Identify which cell holds the provided text, then report its (x, y) central coordinate. 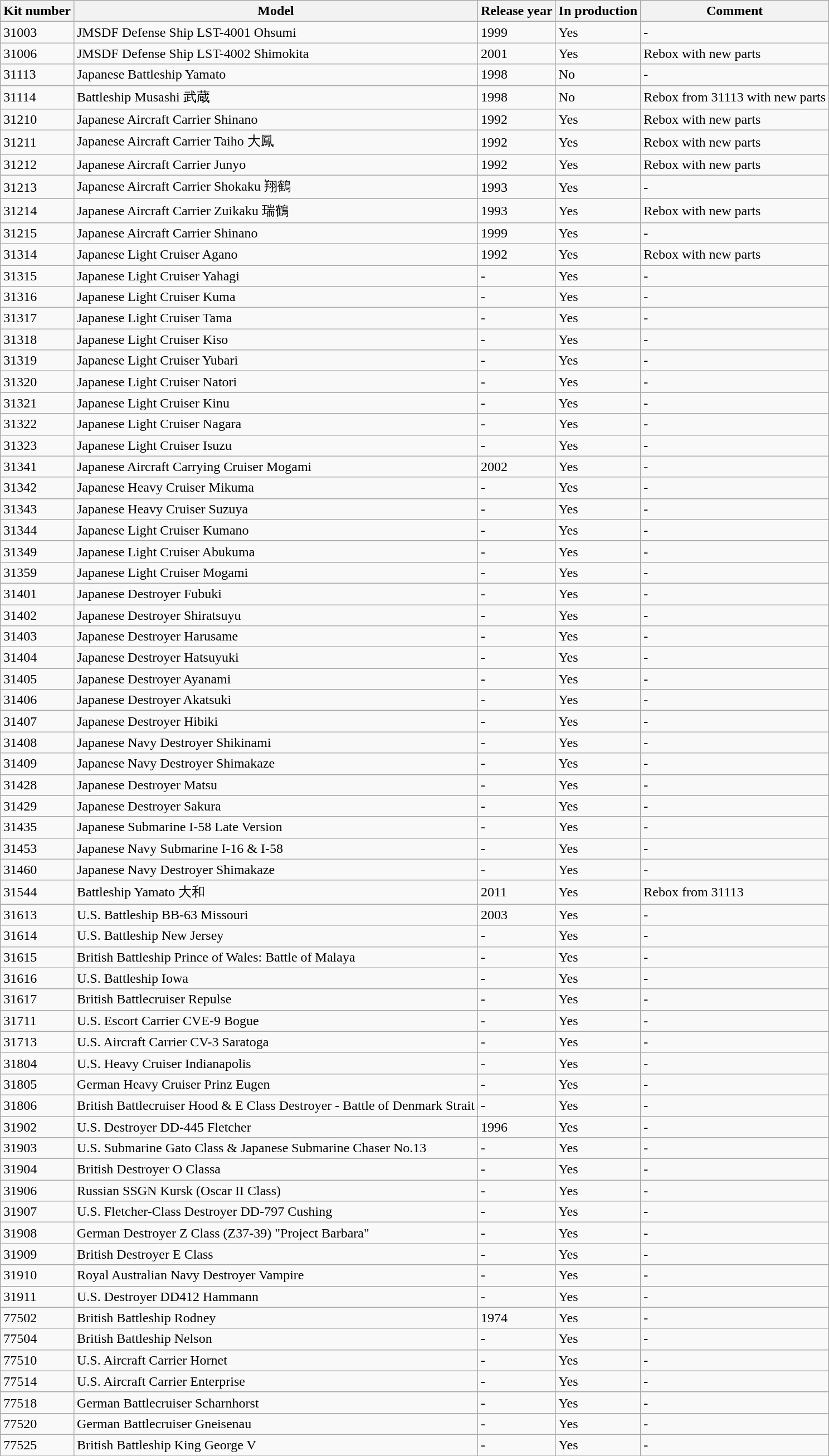
31404 (37, 658)
31322 (37, 424)
31213 (37, 187)
31453 (37, 848)
31615 (37, 957)
British Battlecruiser Repulse (275, 999)
Japanese Light Cruiser Isuzu (275, 445)
2003 (516, 915)
U.S. Submarine Gato Class & Japanese Submarine Chaser No.13 (275, 1148)
In production (598, 11)
Japanese Navy Submarine I-16 & I-58 (275, 848)
31210 (37, 120)
31323 (37, 445)
Royal Australian Navy Destroyer Vampire (275, 1275)
2001 (516, 54)
31401 (37, 594)
Japanese Aircraft Carrier Taiho 大鳳 (275, 143)
German Battlecruiser Gneisenau (275, 1424)
31003 (37, 32)
31429 (37, 806)
31911 (37, 1297)
German Destroyer Z Class (Z37-39) "Project Barbara" (275, 1233)
Japanese Destroyer Akatsuki (275, 700)
U.S. Battleship Iowa (275, 978)
U.S. Destroyer DD412 Hammann (275, 1297)
31409 (37, 764)
Japanese Navy Destroyer Shikinami (275, 742)
77504 (37, 1339)
Japanese Aircraft Carrier Shokaku 翔鶴 (275, 187)
31317 (37, 318)
31316 (37, 297)
31903 (37, 1148)
31214 (37, 211)
31909 (37, 1254)
31804 (37, 1063)
2011 (516, 892)
Japanese Light Cruiser Natori (275, 382)
Model (275, 11)
Japanese Destroyer Fubuki (275, 594)
Battleship Yamato 大和 (275, 892)
Kit number (37, 11)
31343 (37, 509)
1974 (516, 1318)
31314 (37, 254)
Japanese Battleship Yamato (275, 75)
77525 (37, 1445)
Japanese Light Cruiser Yahagi (275, 276)
31315 (37, 276)
31113 (37, 75)
JMSDF Defense Ship LST-4001 Ohsumi (275, 32)
U.S. Aircraft Carrier Enterprise (275, 1381)
77520 (37, 1424)
Rebox from 31113 (735, 892)
U.S. Fletcher-Class Destroyer DD-797 Cushing (275, 1212)
U.S. Battleship New Jersey (275, 936)
Japanese Light Cruiser Kuma (275, 297)
Japanese Destroyer Shiratsuyu (275, 615)
31341 (37, 467)
Japanese Light Cruiser Mogami (275, 572)
77514 (37, 1381)
British Destroyer E Class (275, 1254)
31006 (37, 54)
31435 (37, 827)
31211 (37, 143)
Japanese Aircraft Carrier Zuikaku 瑞鶴 (275, 211)
U.S. Destroyer DD-445 Fletcher (275, 1127)
31460 (37, 870)
Battleship Musashi 武蔵 (275, 97)
31321 (37, 403)
Japanese Light Cruiser Agano (275, 254)
U.S. Aircraft Carrier Hornet (275, 1360)
31907 (37, 1212)
Japanese Light Cruiser Nagara (275, 424)
Japanese Light Cruiser Kinu (275, 403)
1996 (516, 1127)
Japanese Aircraft Carrying Cruiser Mogami (275, 467)
31342 (37, 488)
31402 (37, 615)
31318 (37, 339)
British Destroyer O Classa (275, 1169)
31616 (37, 978)
Japanese Destroyer Hibiki (275, 721)
British Battleship Rodney (275, 1318)
31403 (37, 637)
Russian SSGN Kursk (Oscar II Class) (275, 1191)
31215 (37, 233)
Japanese Light Cruiser Tama (275, 318)
31806 (37, 1105)
Japanese Destroyer Harusame (275, 637)
31544 (37, 892)
31405 (37, 679)
31613 (37, 915)
Rebox from 31113 with new parts (735, 97)
31428 (37, 785)
British Battleship Prince of Wales: Battle of Malaya (275, 957)
31805 (37, 1084)
British Battleship Nelson (275, 1339)
31614 (37, 936)
77502 (37, 1318)
31349 (37, 551)
U.S. Battleship BB-63 Missouri (275, 915)
Release year (516, 11)
31406 (37, 700)
Japanese Destroyer Matsu (275, 785)
31713 (37, 1042)
U.S. Escort Carrier CVE-9 Bogue (275, 1021)
31910 (37, 1275)
Japanese Light Cruiser Yubari (275, 361)
31906 (37, 1191)
German Battlecruiser Scharnhorst (275, 1402)
Japanese Light Cruiser Kiso (275, 339)
Japanese Destroyer Hatsuyuki (275, 658)
31344 (37, 530)
31902 (37, 1127)
U.S. Heavy Cruiser Indianapolis (275, 1063)
31908 (37, 1233)
31408 (37, 742)
German Heavy Cruiser Prinz Eugen (275, 1084)
31407 (37, 721)
77518 (37, 1402)
British Battleship King George V (275, 1445)
77510 (37, 1360)
2002 (516, 467)
31212 (37, 164)
31711 (37, 1021)
Japanese Heavy Cruiser Suzuya (275, 509)
U.S. Aircraft Carrier CV-3 Saratoga (275, 1042)
Japanese Heavy Cruiser Mikuma (275, 488)
Japanese Aircraft Carrier Junyo (275, 164)
Japanese Destroyer Sakura (275, 806)
31617 (37, 999)
Japanese Light Cruiser Kumano (275, 530)
British Battlecruiser Hood & E Class Destroyer - Battle of Denmark Strait (275, 1105)
31319 (37, 361)
31320 (37, 382)
Japanese Submarine I-58 Late Version (275, 827)
31359 (37, 572)
31114 (37, 97)
31904 (37, 1169)
JMSDF Defense Ship LST-4002 Shimokita (275, 54)
Comment (735, 11)
Japanese Destroyer Ayanami (275, 679)
Japanese Light Cruiser Abukuma (275, 551)
